From the cell containing the given text, extract its center point as [x, y] coordinate. 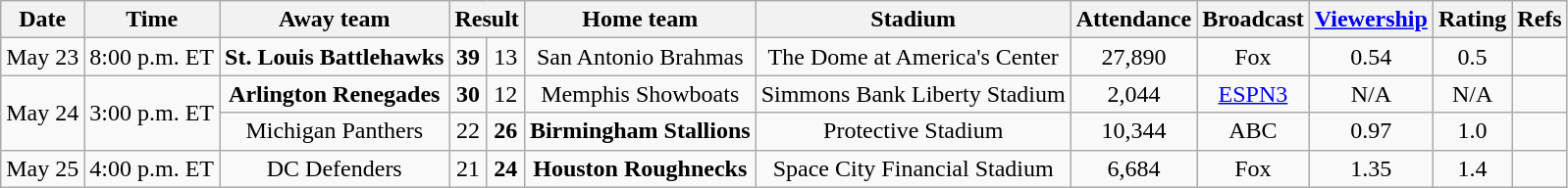
2,044 [1133, 94]
24 [505, 168]
Refs [1540, 20]
10,344 [1133, 131]
39 [468, 57]
Attendance [1133, 20]
Time [152, 20]
Houston Roughnecks [640, 168]
Space City Financial Stadium [913, 168]
Arlington Renegades [335, 94]
May 23 [43, 57]
Date [43, 20]
ESPN3 [1254, 94]
May 24 [43, 113]
0.54 [1371, 57]
Stadium [913, 20]
Protective Stadium [913, 131]
Result [487, 20]
12 [505, 94]
30 [468, 94]
0.97 [1371, 131]
1.35 [1371, 168]
DC Defenders [335, 168]
4:00 p.m. ET [152, 168]
6,684 [1133, 168]
Broadcast [1254, 20]
St. Louis Battlehawks [335, 57]
Away team [335, 20]
1.4 [1472, 168]
Viewership [1371, 20]
May 25 [43, 168]
ABC [1254, 131]
21 [468, 168]
13 [505, 57]
22 [468, 131]
The Dome at America's Center [913, 57]
8:00 p.m. ET [152, 57]
0.5 [1472, 57]
Memphis Showboats [640, 94]
1.0 [1472, 131]
26 [505, 131]
Rating [1472, 20]
3:00 p.m. ET [152, 113]
Birmingham Stallions [640, 131]
San Antonio Brahmas [640, 57]
27,890 [1133, 57]
Home team [640, 20]
Simmons Bank Liberty Stadium [913, 94]
Michigan Panthers [335, 131]
